Pinpoint the cell where the given text exists, returning its [x, y] midpoint coordinate. 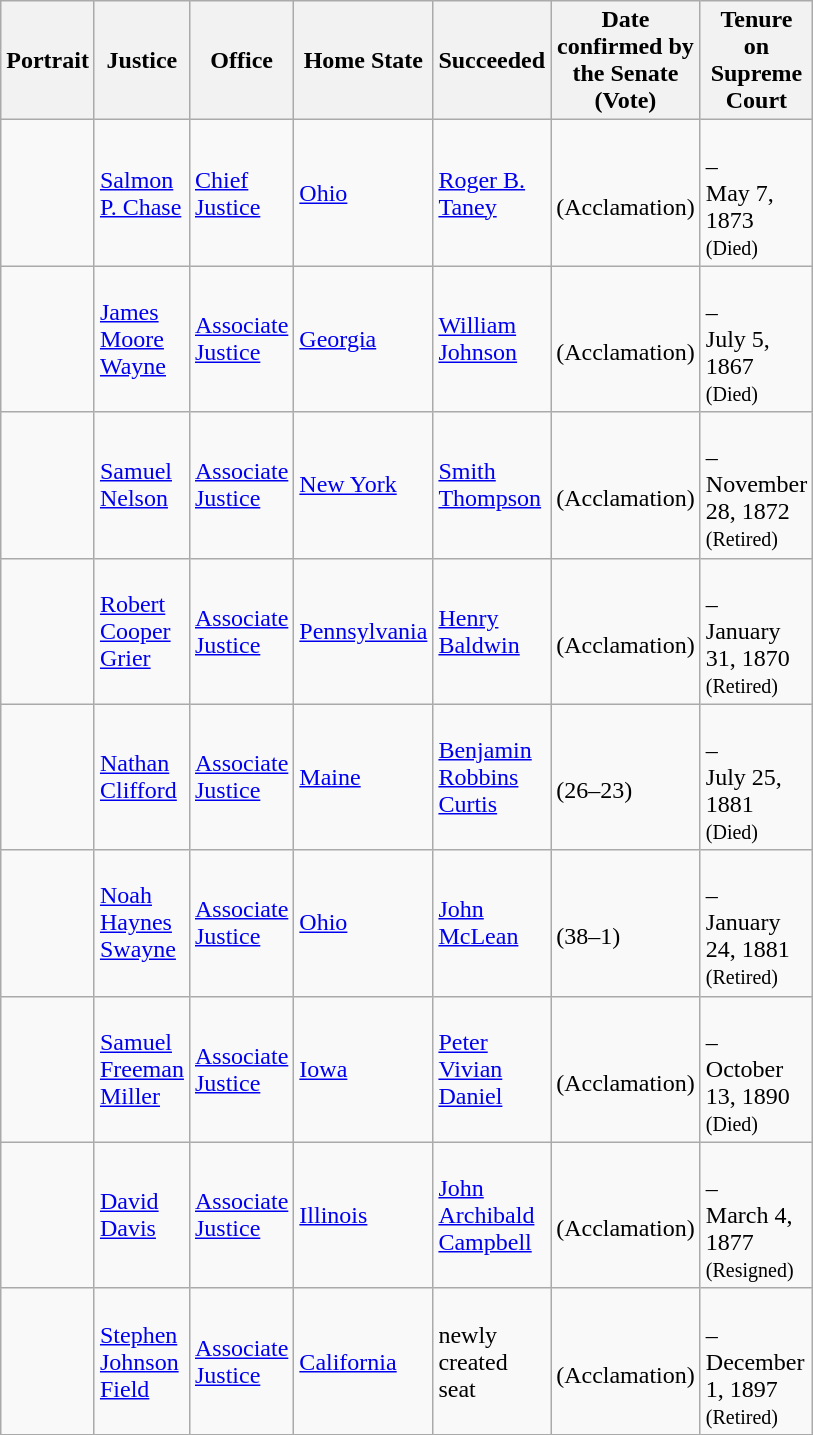
–January 31, 1870(Retired) [756, 631]
James Moore Wayne [142, 339]
Succeeded [492, 60]
Samuel Nelson [142, 485]
Samuel Freeman Miller [142, 1069]
Pennsylvania [364, 631]
William Johnson [492, 339]
Office [241, 60]
Henry Baldwin [492, 631]
Home State [364, 60]
Benjamin Robbins Curtis [492, 777]
Salmon P. Chase [142, 193]
Nathan Clifford [142, 777]
Peter Vivian Daniel [492, 1069]
–November 28, 1872(Retired) [756, 485]
Georgia [364, 339]
Chief Justice [241, 193]
John Archibald Campbell [492, 1215]
Robert Cooper Grier [142, 631]
Tenure on Supreme Court [756, 60]
–May 7, 1873(Died) [756, 193]
Iowa [364, 1069]
(26–23) [626, 777]
Noah Haynes Swayne [142, 923]
Portrait [48, 60]
David Davis [142, 1215]
(38–1) [626, 923]
–January 24, 1881(Retired) [756, 923]
Roger B. Taney [492, 193]
–July 25, 1881(Died) [756, 777]
Date confirmed by the Senate(Vote) [626, 60]
John McLean [492, 923]
Smith Thompson [492, 485]
newly created seat [492, 1361]
Maine [364, 777]
Illinois [364, 1215]
New York [364, 485]
Justice [142, 60]
–March 4, 1877(Resigned) [756, 1215]
–October 13, 1890(Died) [756, 1069]
–December 1, 1897(Retired) [756, 1361]
Stephen Johnson Field [142, 1361]
California [364, 1361]
–July 5, 1867(Died) [756, 339]
